Provide the [X, Y] coordinate of the cell's center where the given text is located.  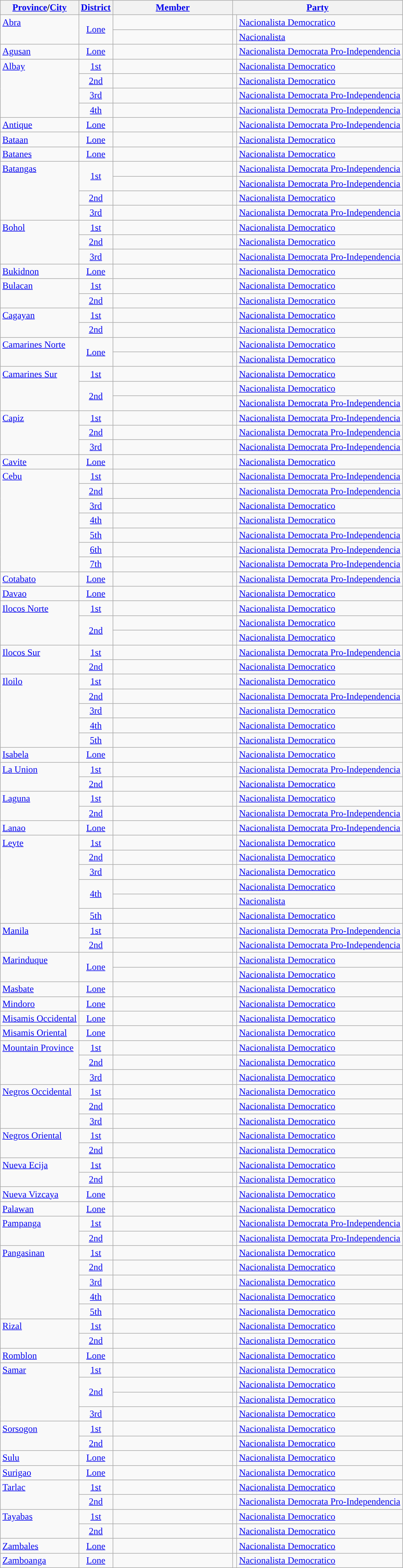
Palawan [40, 1209]
Romblon [40, 1355]
Tayabas [40, 1524]
Nueva Ecija [40, 1172]
Laguna [40, 806]
District [96, 8]
Camarines Norte [40, 352]
Albay [40, 88]
Ilocos Norte [40, 623]
Pampanga [40, 1231]
Nueva Vizcaya [40, 1194]
Isabela [40, 755]
Zamboanga [40, 1560]
Surigao [40, 1473]
Antique [40, 125]
Batanes [40, 154]
La Union [40, 777]
Capiz [40, 432]
Bataan [40, 139]
Sulu [40, 1458]
Iloilo [40, 711]
Cotabato [40, 579]
Party [317, 8]
Mindoro [40, 1004]
Leyte [40, 879]
Misamis Occidental [40, 1018]
Samar [40, 1392]
Lanao [40, 828]
Camarines Sur [40, 388]
Cagayan [40, 323]
7th [96, 564]
Batangas [40, 191]
Member [173, 8]
Rizal [40, 1333]
Davao [40, 593]
Masbate [40, 989]
Negros Oriental [40, 1143]
Agusan [40, 52]
Cavite [40, 462]
Sorsogon [40, 1436]
Bohol [40, 242]
6th [96, 550]
Marinduque [40, 967]
Cebu [40, 520]
Bukidnon [40, 271]
Province/City [40, 8]
Tarlac [40, 1494]
Mountain Province [40, 1062]
Bulacan [40, 293]
Misamis Oriental [40, 1033]
Zambales [40, 1546]
Manila [40, 938]
Abra [40, 30]
Negros Occidental [40, 1106]
Pangasinan [40, 1282]
Ilocos Sur [40, 660]
